Provide the (x, y) coordinate of the cell's center where the given text is located.  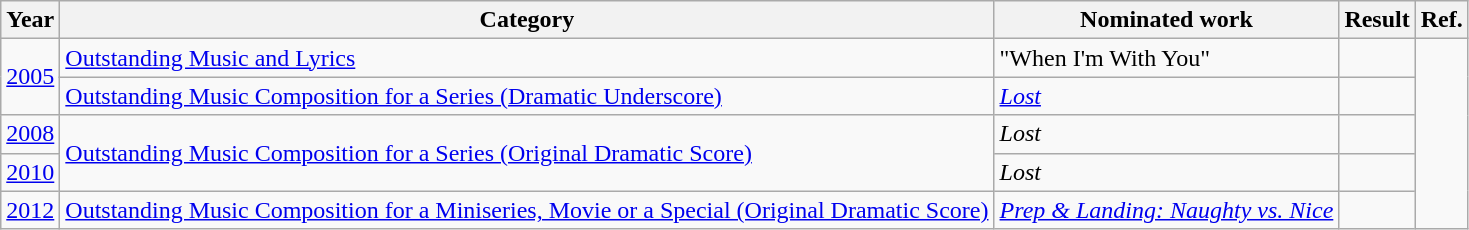
Result (1377, 20)
2008 (30, 134)
2012 (30, 210)
2005 (30, 77)
Outstanding Music and Lyrics (527, 58)
"When I'm With You" (1166, 58)
Outstanding Music Composition for a Miniseries, Movie or a Special (Original Dramatic Score) (527, 210)
Prep & Landing: Naughty vs. Nice (1166, 210)
Nominated work (1166, 20)
Category (527, 20)
Outstanding Music Composition for a Series (Original Dramatic Score) (527, 153)
Ref. (1442, 20)
Year (30, 20)
2010 (30, 172)
Outstanding Music Composition for a Series (Dramatic Underscore) (527, 96)
